Determine the [X, Y] coordinate at the center of the cell enclosing the given text.  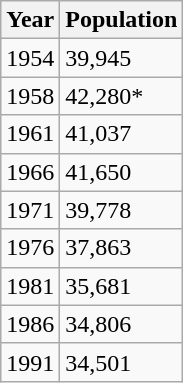
41,037 [122, 134]
1958 [30, 96]
Population [122, 20]
39,945 [122, 58]
Year [30, 20]
34,806 [122, 324]
1976 [30, 248]
1966 [30, 172]
34,501 [122, 362]
39,778 [122, 210]
37,863 [122, 248]
1981 [30, 286]
42,280* [122, 96]
35,681 [122, 286]
1961 [30, 134]
1991 [30, 362]
1954 [30, 58]
41,650 [122, 172]
1971 [30, 210]
1986 [30, 324]
